Identify which cell holds the provided text, then report its (x, y) central coordinate. 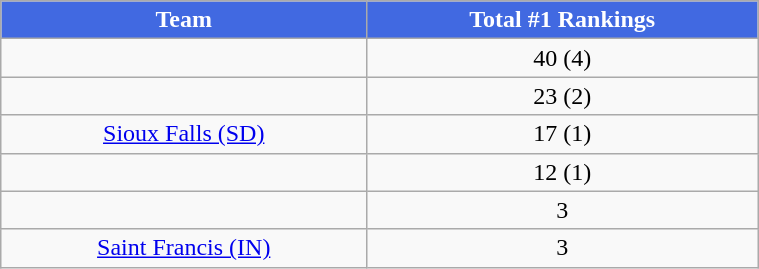
17 (1) (562, 134)
Total #1 Rankings (562, 20)
23 (2) (562, 96)
Sioux Falls (SD) (184, 134)
40 (4) (562, 58)
12 (1) (562, 172)
Saint Francis (IN) (184, 248)
Team (184, 20)
